Capture the cell that displays the provided text and extract its (x, y) central coordinate. 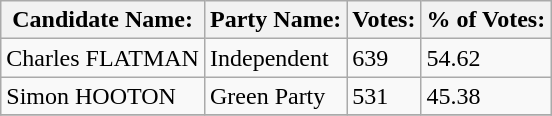
Independent (275, 58)
Candidate Name: (103, 20)
Party Name: (275, 20)
Simon HOOTON (103, 96)
Charles FLATMAN (103, 58)
45.38 (486, 96)
Green Party (275, 96)
% of Votes: (486, 20)
54.62 (486, 58)
639 (384, 58)
531 (384, 96)
Votes: (384, 20)
